Pinpoint the cell where the given text exists, returning its [x, y] midpoint coordinate. 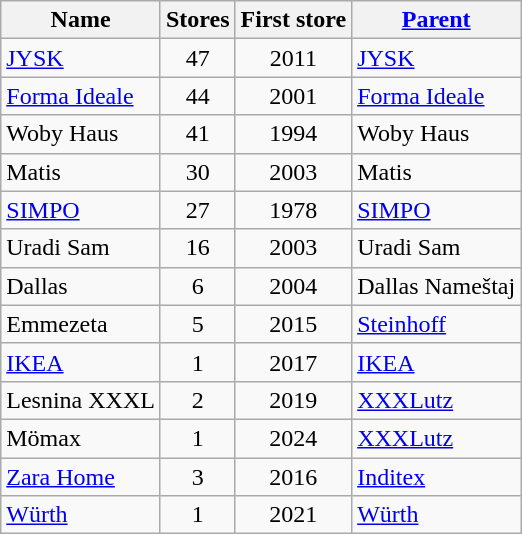
Mömax [81, 438]
First store [294, 20]
2011 [294, 58]
Emmezeta [81, 324]
Lesnina XXXL [81, 400]
2 [198, 400]
44 [198, 96]
2017 [294, 362]
Inditex [436, 477]
3 [198, 477]
30 [198, 172]
2015 [294, 324]
Dallas Nameštaj [436, 286]
6 [198, 286]
Dallas [81, 286]
2024 [294, 438]
1978 [294, 210]
2016 [294, 477]
2021 [294, 515]
Zara Home [81, 477]
47 [198, 58]
16 [198, 248]
2004 [294, 286]
Parent [436, 20]
Stores [198, 20]
2019 [294, 400]
5 [198, 324]
27 [198, 210]
1994 [294, 134]
2001 [294, 96]
41 [198, 134]
Steinhoff [436, 324]
Name [81, 20]
